Scan for the cell matching the given text and deliver its (X, Y) coordinate at center. 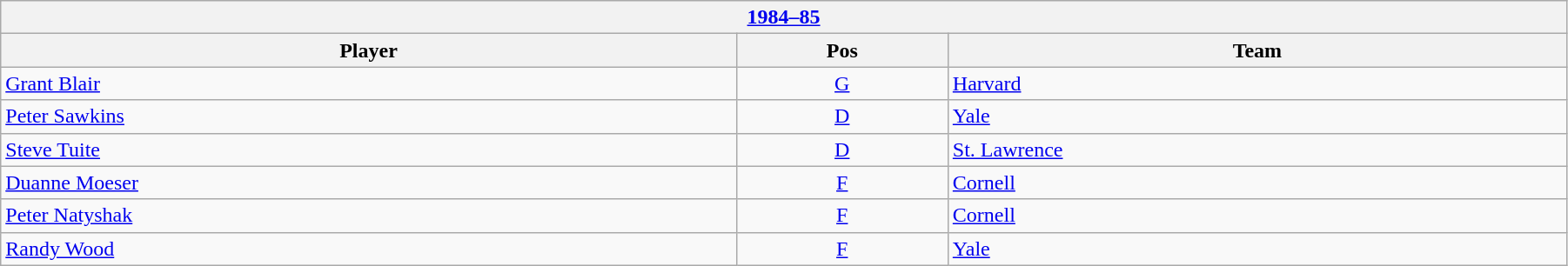
Grant Blair (369, 83)
1984–85 (784, 17)
Duanne Moeser (369, 183)
Harvard (1256, 83)
Peter Sawkins (369, 116)
Peter Natyshak (369, 216)
Pos (842, 50)
G (842, 83)
Player (369, 50)
Team (1256, 50)
Randy Wood (369, 249)
Steve Tuite (369, 150)
St. Lawrence (1256, 150)
